Extract the [x, y] coordinate from the center of the cell holding the provided text.  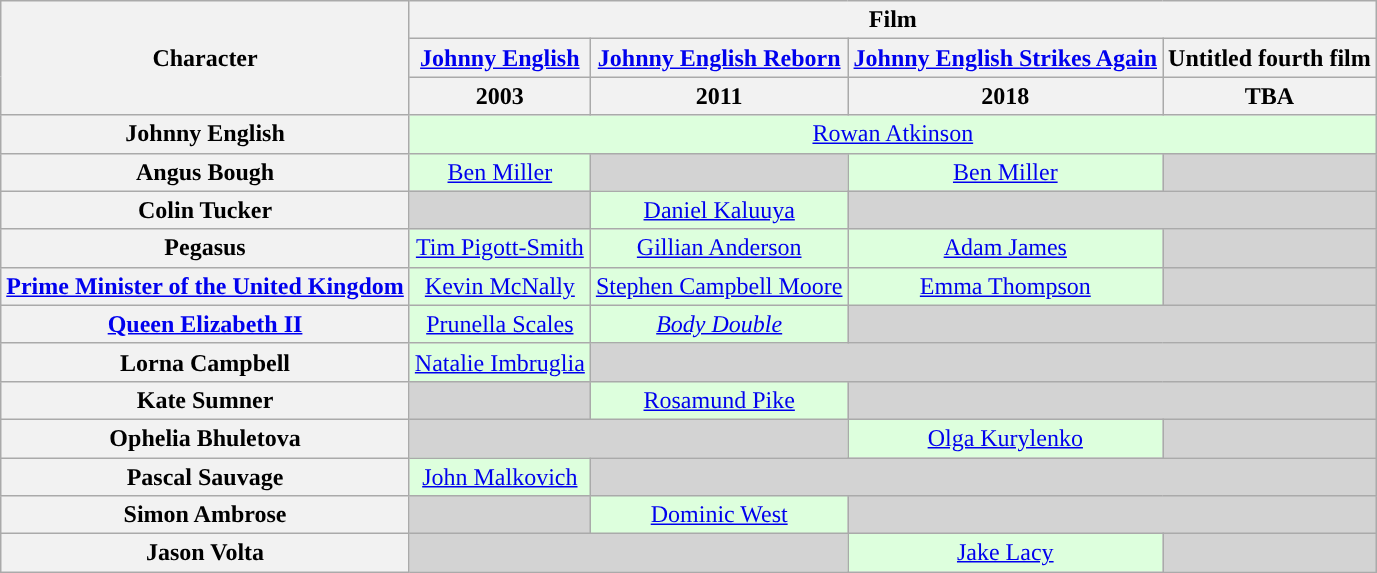
Jason Volta [206, 553]
Rosamund Pike [719, 400]
John Malkovich [500, 477]
Film [892, 20]
Johnny English Strikes Again [1006, 58]
Daniel Kaluuya [719, 210]
Stephen Campbell Moore [719, 286]
Lorna Campbell [206, 362]
Adam James [1006, 248]
Untitled fourth film [1270, 58]
Dominic West [719, 515]
Rowan Atkinson [892, 134]
2003 [500, 96]
2018 [1006, 96]
2011 [719, 96]
Olga Kurylenko [1006, 438]
Pegasus [206, 248]
Kate Sumner [206, 400]
Body Double [719, 324]
Prunella Scales [500, 324]
Angus Bough [206, 172]
Jake Lacy [1006, 553]
Ophelia Bhuletova [206, 438]
Gillian Anderson [719, 248]
Pascal Sauvage [206, 477]
Kevin McNally [500, 286]
Natalie Imbruglia [500, 362]
Tim Pigott-Smith [500, 248]
Character [206, 58]
Prime Minister of the United Kingdom [206, 286]
Emma Thompson [1006, 286]
TBA [1270, 96]
Simon Ambrose [206, 515]
Johnny English Reborn [719, 58]
Colin Tucker [206, 210]
Queen Elizabeth II [206, 324]
